Pinpoint the cell where the given text exists, returning its (X, Y) midpoint coordinate. 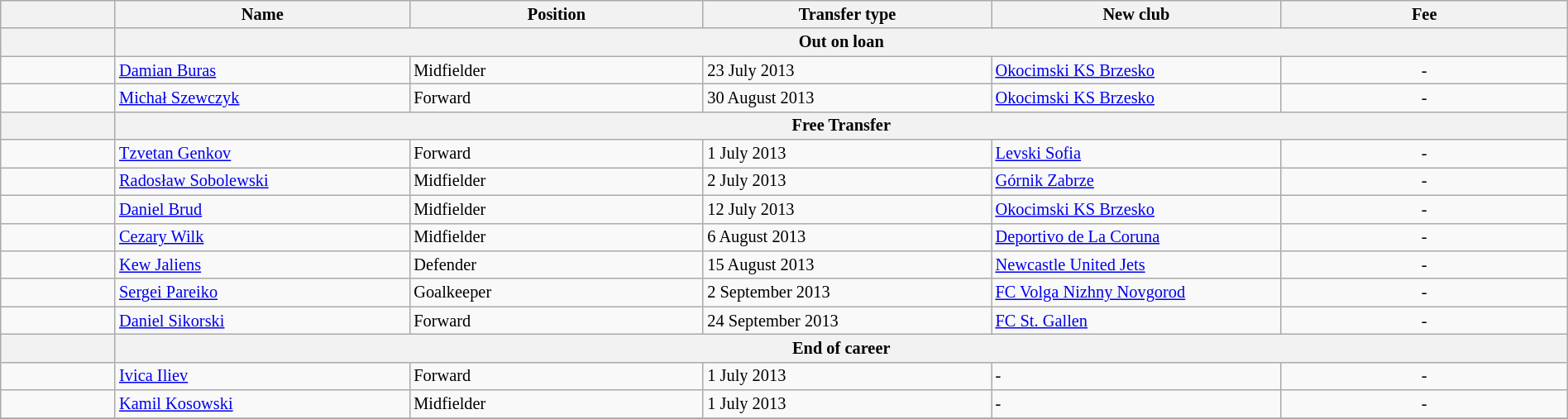
Kew Jaliens (262, 264)
24 September 2013 (847, 321)
Out on loan (841, 42)
2 July 2013 (847, 181)
End of career (841, 348)
Transfer type (847, 14)
Goalkeeper (556, 293)
Damian Buras (262, 70)
Free Transfer (841, 126)
Cezary Wilk (262, 237)
Górnik Zabrze (1136, 181)
23 July 2013 (847, 70)
Fee (1424, 14)
Radosław Sobolewski (262, 181)
Tzvetan Genkov (262, 154)
Kamil Kosowski (262, 404)
Levski Sofia (1136, 154)
2 September 2013 (847, 293)
Deportivo de La Coruna (1136, 237)
Newcastle United Jets (1136, 264)
Name (262, 14)
FC St. Gallen (1136, 321)
New club (1136, 14)
Michał Szewczyk (262, 98)
30 August 2013 (847, 98)
Daniel Sikorski (262, 321)
15 August 2013 (847, 264)
12 July 2013 (847, 209)
6 August 2013 (847, 237)
Sergei Pareiko (262, 293)
Ivica Iliev (262, 376)
Position (556, 14)
Daniel Brud (262, 209)
FC Volga Nizhny Novgorod (1136, 293)
Defender (556, 264)
